Return (X, Y) of the center of cell containing provided text 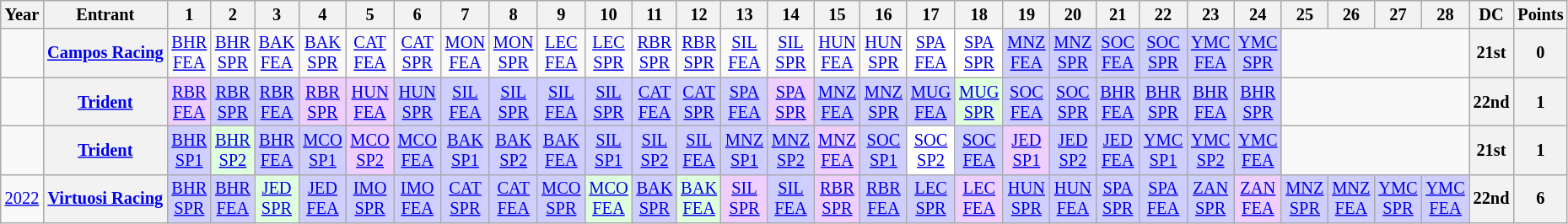
19 (1026, 14)
Campos Racing (105, 53)
ZANSPR (1210, 199)
26 (1351, 14)
20 (1073, 14)
7 (466, 14)
DC (1491, 14)
Points (1540, 14)
JEDSPR (277, 199)
MCOSPR (561, 199)
4 (322, 14)
SILSP2 (655, 150)
SOCSP1 (884, 150)
MNZSP1 (744, 150)
27 (1398, 14)
SILSP1 (608, 150)
0 (1540, 53)
MONSPR (513, 53)
MUGSPR (978, 102)
17 (931, 14)
JEDSP2 (1073, 150)
YMCSP2 (1210, 150)
Year (22, 14)
22 (1163, 14)
BAKSP2 (513, 150)
3 (277, 14)
SOCSP2 (931, 150)
BAKSP1 (466, 150)
11 (655, 14)
IMOFEA (418, 199)
13 (744, 14)
18 (978, 14)
MUGFEA (931, 102)
25 (1304, 14)
14 (791, 14)
MNZSP2 (791, 150)
IMOSPR (370, 199)
24 (1258, 14)
15 (837, 14)
5 (370, 14)
MCOSP1 (322, 150)
12 (698, 14)
BHRSP2 (233, 150)
21 (1118, 14)
Virtuosi Racing (105, 199)
Entrant (105, 14)
MONFEA (466, 53)
16 (884, 14)
9 (561, 14)
23 (1210, 14)
BHRSP1 (189, 150)
10 (608, 14)
8 (513, 14)
MCOSP2 (370, 150)
28 (1445, 14)
ZANFEA (1258, 199)
2 (233, 14)
YMCSP1 (1163, 150)
2022 (22, 199)
JEDSP1 (1026, 150)
